Capture the cell that displays the provided text and extract its (x, y) central coordinate. 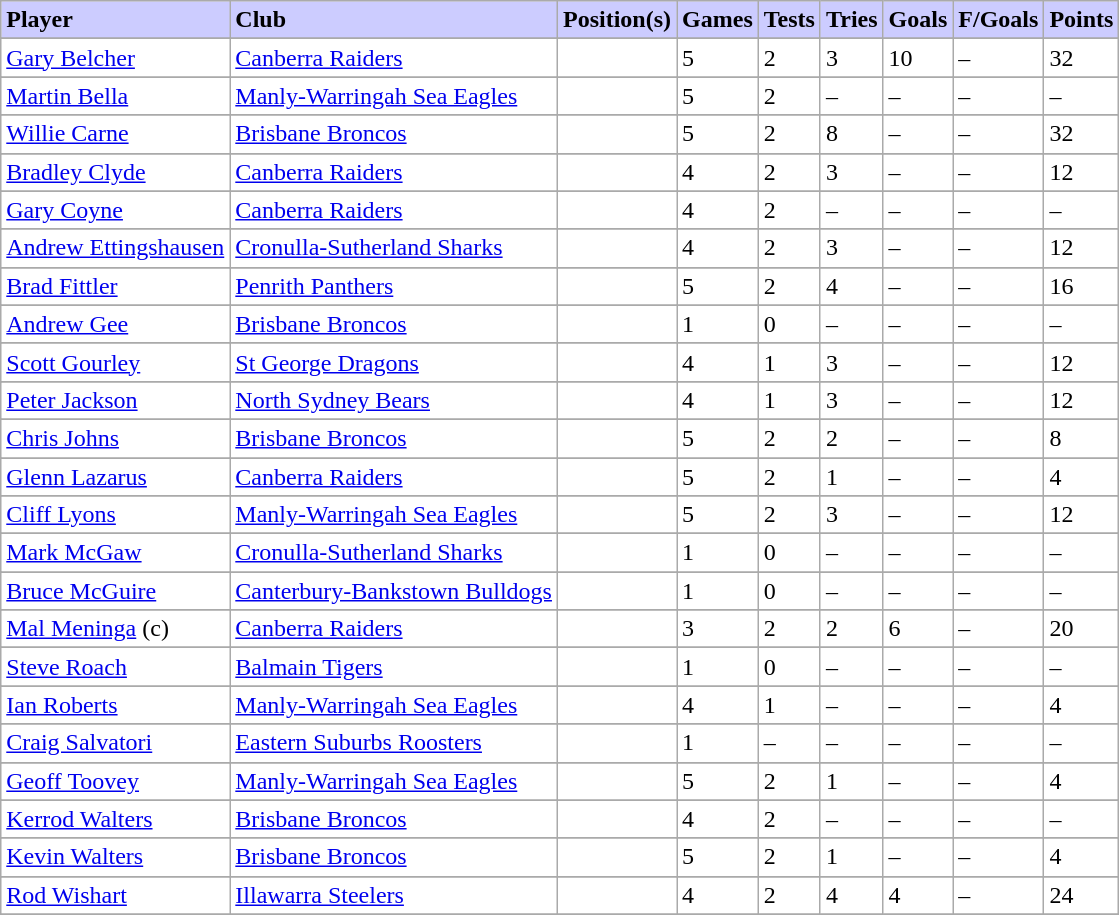
Willie Carne (116, 134)
20 (1082, 629)
Glenn Lazarus (116, 477)
16 (1082, 286)
Andrew Ettingshausen (116, 248)
Brad Fittler (116, 286)
Cliff Lyons (116, 515)
Player (116, 20)
Tests (789, 20)
Kevin Walters (116, 857)
Tries (852, 20)
Eastern Suburbs Roosters (394, 743)
Kerrod Walters (116, 819)
10 (918, 58)
Club (394, 20)
Andrew Gee (116, 324)
Bradley Clyde (116, 172)
Gary Belcher (116, 58)
6 (918, 629)
Balmain Tigers (394, 667)
Gary Coyne (116, 210)
Rod Wishart (116, 895)
North Sydney Bears (394, 400)
Goals (918, 20)
St George Dragons (394, 362)
Ian Roberts (116, 705)
F/Goals (998, 20)
Mark McGaw (116, 553)
Chris Johns (116, 438)
Games (718, 20)
Steve Roach (116, 667)
Martin Bella (116, 96)
Mal Meninga (c) (116, 629)
Peter Jackson (116, 400)
Bruce McGuire (116, 591)
Illawarra Steelers (394, 895)
Scott Gourley (116, 362)
24 (1082, 895)
Canterbury-Bankstown Bulldogs (394, 591)
Penrith Panthers (394, 286)
Geoff Toovey (116, 781)
Position(s) (616, 20)
Points (1082, 20)
Craig Salvatori (116, 743)
